Identify which cell holds the provided text, then report its (x, y) central coordinate. 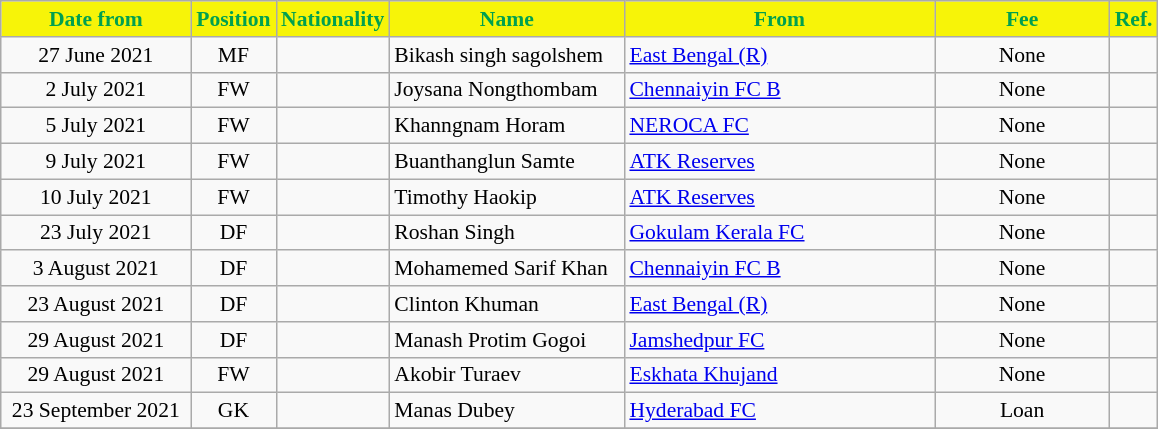
3 August 2021 (96, 269)
2 July 2021 (96, 90)
10 July 2021 (96, 197)
Buanthanglun Samte (506, 162)
Nationality (332, 19)
Manas Dubey (506, 411)
From (779, 19)
MF (234, 55)
23 August 2021 (96, 304)
Manash Protim Gogoi (506, 340)
NEROCA FC (779, 126)
Roshan Singh (506, 233)
9 July 2021 (96, 162)
5 July 2021 (96, 126)
Timothy Haokip (506, 197)
23 July 2021 (96, 233)
Name (506, 19)
27 June 2021 (96, 55)
Gokulam Kerala FC (779, 233)
Joysana Nongthombam (506, 90)
Eskhata Khujand (779, 375)
Bikash singh sagolshem (506, 55)
Clinton Khuman (506, 304)
GK (234, 411)
Ref. (1134, 19)
Loan (1022, 411)
23 September 2021 (96, 411)
Jamshedpur FC (779, 340)
Fee (1022, 19)
Date from (96, 19)
Akobir Turaev (506, 375)
Khanngnam Horam (506, 126)
Position (234, 19)
Mohamemed Sarif Khan (506, 269)
Hyderabad FC (779, 411)
